Detect which cell encompasses the target text, then output its [x, y] center coordinate. 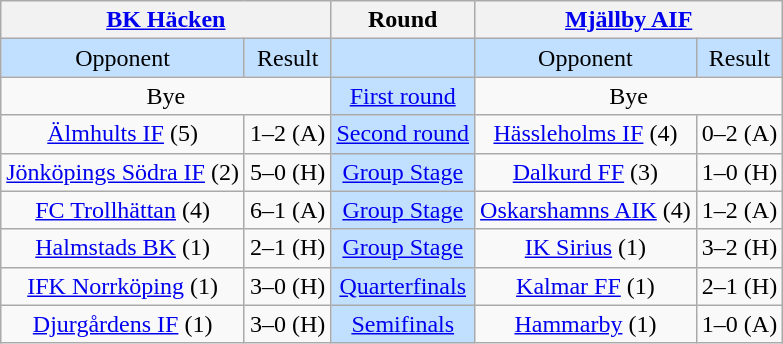
BK Häcken [166, 20]
Quarterfinals [403, 286]
Halmstads BK (1) [123, 248]
Dalkurd FF (3) [586, 172]
Älmhults IF (5) [123, 134]
Hässleholms IF (4) [586, 134]
1–0 (H) [739, 172]
6–1 (A) [287, 210]
3–2 (H) [739, 248]
Djurgårdens IF (1) [123, 324]
Second round [403, 134]
Kalmar FF (1) [586, 286]
Semifinals [403, 324]
IK Sirius (1) [586, 248]
Oskarshamns AIK (4) [586, 210]
5–0 (H) [287, 172]
IFK Norrköping (1) [123, 286]
First round [403, 96]
Round [403, 20]
1–0 (A) [739, 324]
Hammarby (1) [586, 324]
0–2 (A) [739, 134]
Mjällby AIF [629, 20]
FC Trollhättan (4) [123, 210]
Jönköpings Södra IF (2) [123, 172]
